Search for the cell housing the specified text and yield its (X, Y) center coordinate. 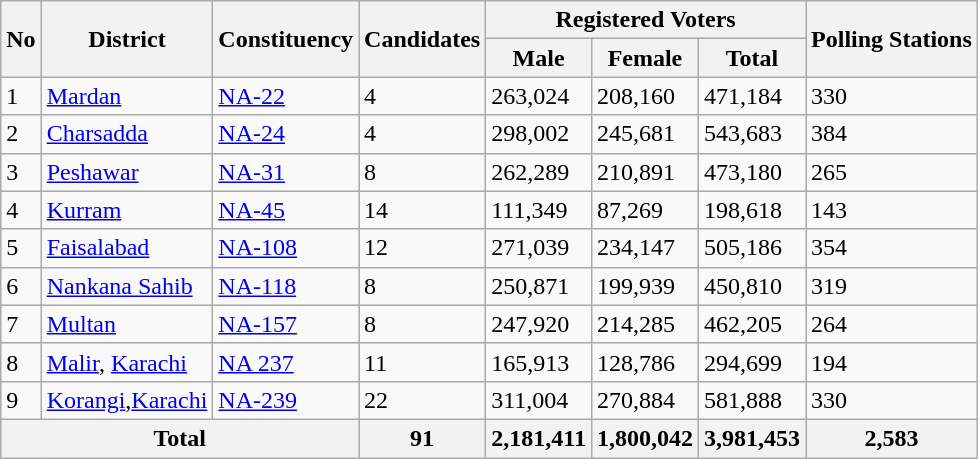
NA-31 (286, 172)
2 (21, 134)
214,285 (644, 324)
9 (21, 400)
354 (892, 248)
Polling Stations (892, 39)
143 (892, 210)
270,884 (644, 400)
265 (892, 172)
199,939 (644, 286)
NA-118 (286, 286)
11 (422, 362)
Mardan (127, 96)
208,160 (644, 96)
Charsadda (127, 134)
543,683 (752, 134)
111,349 (539, 210)
384 (892, 134)
194 (892, 362)
2,583 (892, 438)
298,002 (539, 134)
581,888 (752, 400)
2,181,411 (539, 438)
91 (422, 438)
NA-108 (286, 248)
462,205 (752, 324)
6 (21, 286)
87,269 (644, 210)
311,004 (539, 400)
5 (21, 248)
7 (21, 324)
No (21, 39)
Candidates (422, 39)
245,681 (644, 134)
NA 237 (286, 362)
264 (892, 324)
Peshawar (127, 172)
3,981,453 (752, 438)
22 (422, 400)
Female (644, 58)
473,180 (752, 172)
Multan (127, 324)
198,618 (752, 210)
450,810 (752, 286)
12 (422, 248)
Nankana Sahib (127, 286)
262,289 (539, 172)
District (127, 39)
Registered Voters (646, 20)
Male (539, 58)
319 (892, 286)
247,920 (539, 324)
NA-24 (286, 134)
Constituency (286, 39)
471,184 (752, 96)
271,039 (539, 248)
Faisalabad (127, 248)
Malir, Karachi (127, 362)
250,871 (539, 286)
234,147 (644, 248)
263,024 (539, 96)
165,913 (539, 362)
Kurram (127, 210)
NA-22 (286, 96)
3 (21, 172)
1,800,042 (644, 438)
NA-239 (286, 400)
NA-157 (286, 324)
14 (422, 210)
NA-45 (286, 210)
Korangi,Karachi (127, 400)
505,186 (752, 248)
128,786 (644, 362)
210,891 (644, 172)
1 (21, 96)
294,699 (752, 362)
